Identify which cell holds the provided text, then report its (X, Y) central coordinate. 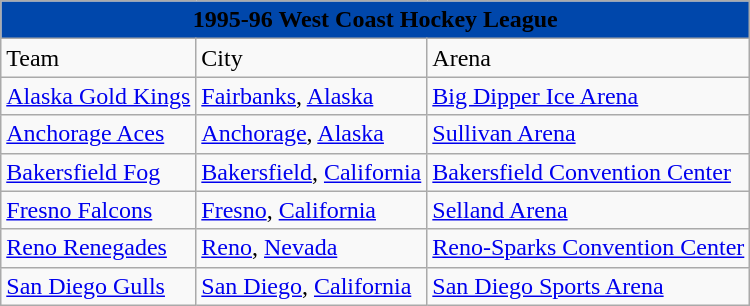
Bakersfield, California (312, 172)
San Diego, California (312, 286)
Arena (588, 58)
Reno-Sparks Convention Center (588, 248)
City (312, 58)
Team (98, 58)
Sullivan Arena (588, 134)
San Diego Sports Arena (588, 286)
Reno, Nevada (312, 248)
Fresno Falcons (98, 210)
Fairbanks, Alaska (312, 96)
Anchorage, Alaska (312, 134)
Selland Arena (588, 210)
Bakersfield Convention Center (588, 172)
Reno Renegades (98, 248)
San Diego Gulls (98, 286)
Alaska Gold Kings (98, 96)
Big Dipper Ice Arena (588, 96)
Bakersfield Fog (98, 172)
Fresno, California (312, 210)
Anchorage Aces (98, 134)
1995-96 West Coast Hockey League (376, 20)
